Scan for the cell matching the given text and deliver its [x, y] coordinate at center. 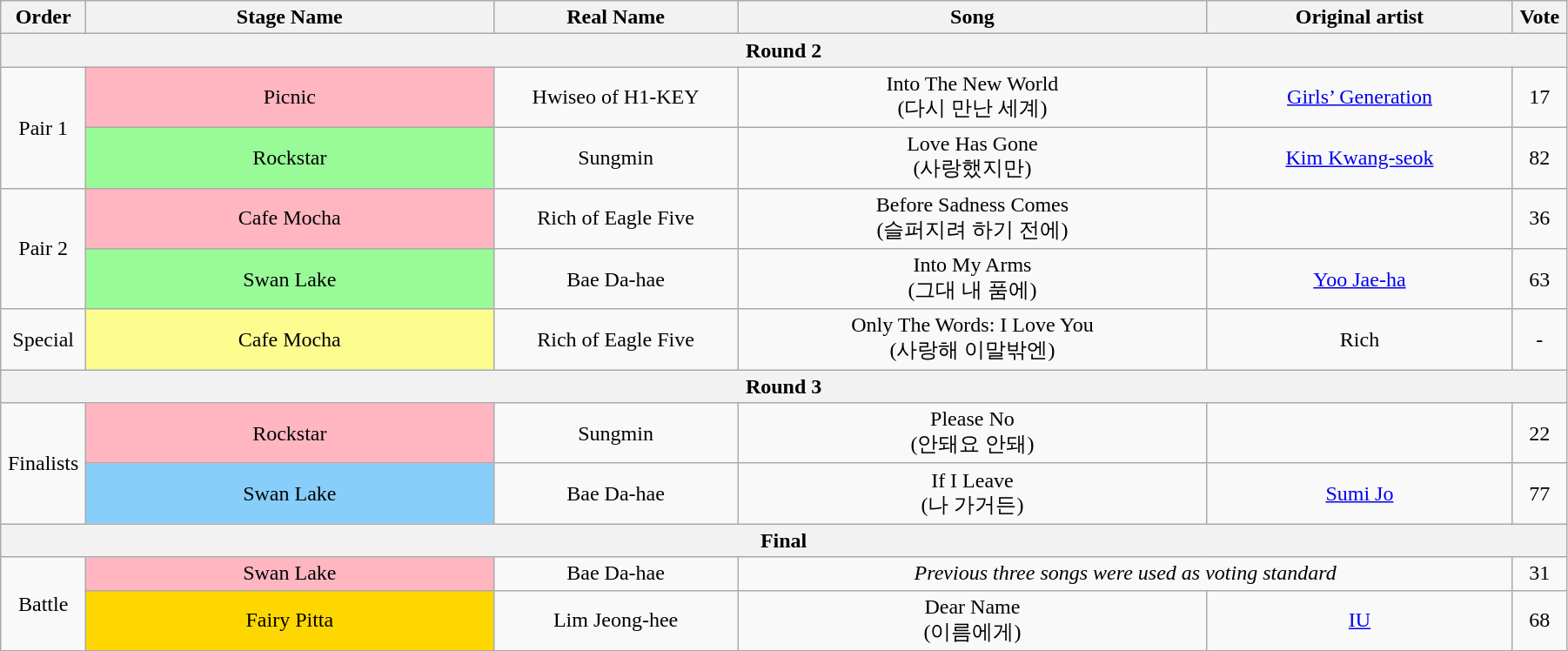
If I Leave(나 가거든) [973, 493]
Hwiseo of H1-KEY [616, 97]
Fairy Pitta [290, 621]
Into My Arms(그대 내 품에) [973, 279]
Girls’ Generation [1359, 97]
Lim Jeong-hee [616, 621]
Rich [1359, 339]
Love Has Gone(사랑했지만) [973, 158]
17 [1539, 97]
36 [1539, 218]
Final [784, 540]
Sumi Jo [1359, 493]
31 [1539, 574]
Round 3 [784, 386]
63 [1539, 279]
77 [1539, 493]
Battle [44, 604]
Dear Name(이름에게) [973, 621]
Pair 2 [44, 249]
Song [973, 17]
Vote [1539, 17]
IU [1359, 621]
Before Sadness Comes(슬퍼지려 하기 전에) [973, 218]
Kim Kwang-seok [1359, 158]
Please No(안돼요 안돼) [973, 433]
Special [44, 339]
Round 2 [784, 50]
Pair 1 [44, 127]
82 [1539, 158]
Previous three songs were used as voting standard [1125, 574]
Stage Name [290, 17]
68 [1539, 621]
22 [1539, 433]
Original artist [1359, 17]
Finalists [44, 463]
Real Name [616, 17]
Yoo Jae-ha [1359, 279]
Picnic [290, 97]
Only The Words: I Love You(사랑해 이말밖엔) [973, 339]
- [1539, 339]
Order [44, 17]
Into The New World(다시 만난 세계) [973, 97]
